Provide the (X, Y) coordinate of the cell's center where the given text is located.  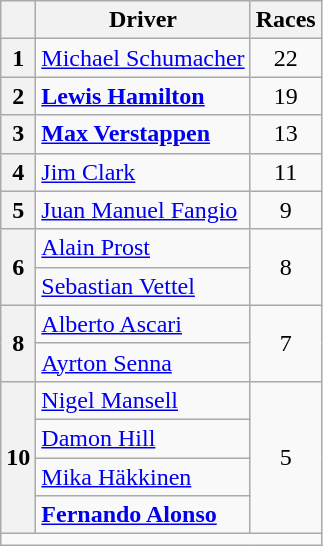
6 (18, 267)
Fernando Alonso (143, 515)
Sebastian Vettel (143, 286)
Lewis Hamilton (143, 96)
Ayrton Senna (143, 362)
Alain Prost (143, 248)
Michael Schumacher (143, 58)
Damon Hill (143, 438)
19 (286, 96)
3 (18, 134)
Mika Häkkinen (143, 477)
4 (18, 172)
Alberto Ascari (143, 324)
7 (286, 343)
Driver (143, 20)
22 (286, 58)
10 (18, 457)
Jim Clark (143, 172)
1 (18, 58)
Nigel Mansell (143, 400)
2 (18, 96)
11 (286, 172)
13 (286, 134)
Races (286, 20)
9 (286, 210)
Juan Manuel Fangio (143, 210)
Max Verstappen (143, 134)
